Scan for the cell matching the given text and deliver its (X, Y) coordinate at center. 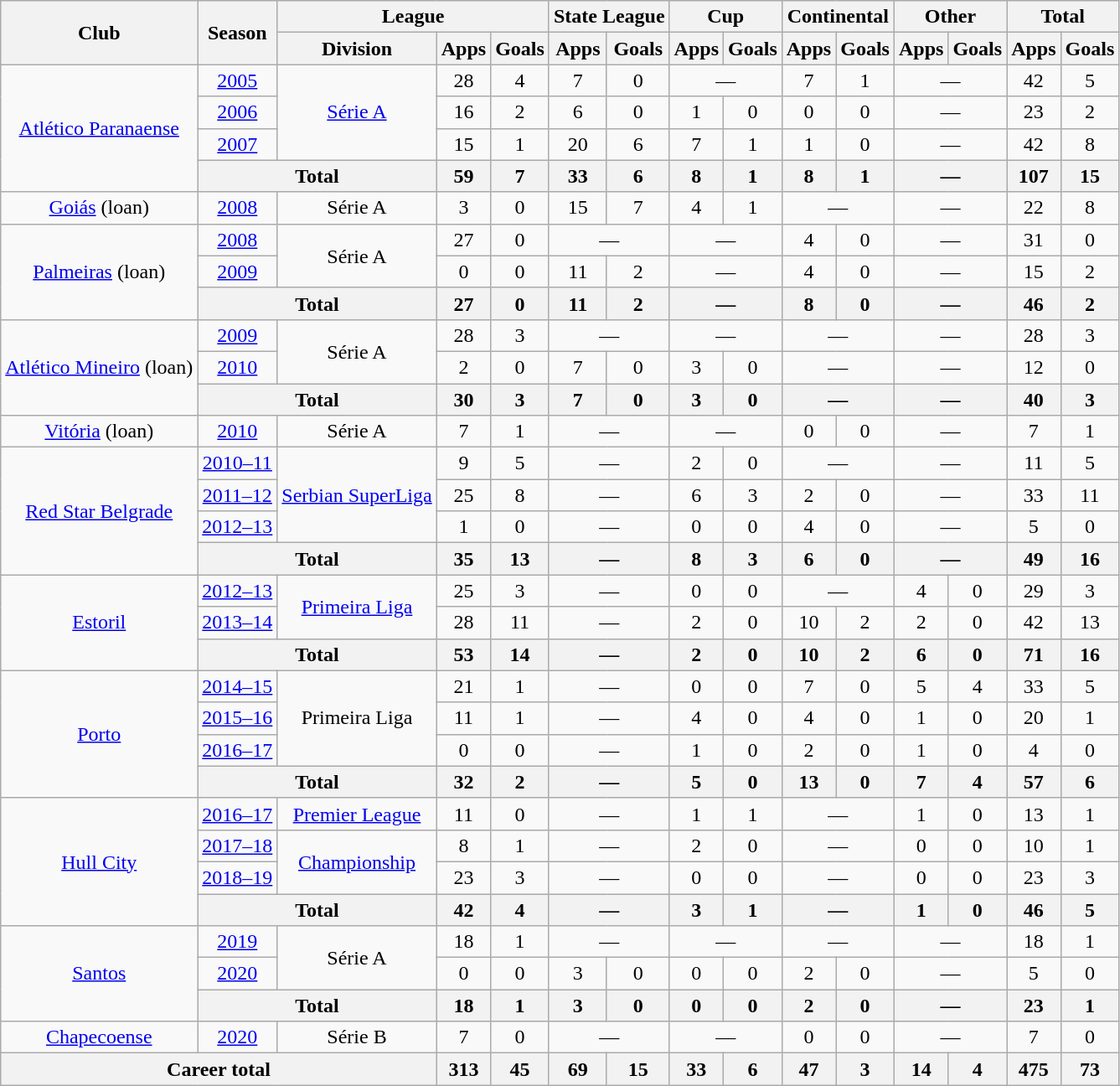
59 (463, 176)
State League (609, 17)
2018–19 (238, 877)
2017–18 (238, 846)
45 (520, 1069)
2011–12 (238, 495)
Chapecoense (99, 1037)
Goiás (loan) (99, 208)
21 (463, 686)
12 (1034, 367)
Estoril (99, 623)
2010–11 (238, 463)
Hull City (99, 861)
Division (357, 49)
Série B (357, 1037)
29 (1034, 591)
73 (1090, 1069)
35 (463, 559)
475 (1034, 1069)
71 (1034, 654)
2014–15 (238, 686)
Red Star Belgrade (99, 511)
107 (1034, 176)
2013–14 (238, 623)
2006 (238, 112)
Continental (838, 17)
Championship (357, 861)
Premier League (357, 814)
Palmeiras (loan) (99, 271)
Atlético Mineiro (loan) (99, 367)
Season (238, 33)
40 (1034, 400)
53 (463, 654)
2019 (238, 942)
Santos (99, 974)
30 (463, 400)
2015–16 (238, 718)
22 (1034, 208)
League (414, 17)
Serbian SuperLiga (357, 495)
69 (578, 1069)
31 (1034, 240)
57 (1034, 782)
2005 (238, 80)
47 (808, 1069)
Career total (219, 1069)
Atlético Paranaense (99, 128)
Porto (99, 734)
2007 (238, 144)
Cup (725, 17)
Other (950, 17)
Vitória (loan) (99, 432)
9 (463, 463)
Club (99, 33)
49 (1034, 559)
32 (463, 782)
313 (463, 1069)
